Determine the (x, y) coordinate at the center of the cell enclosing the given text.  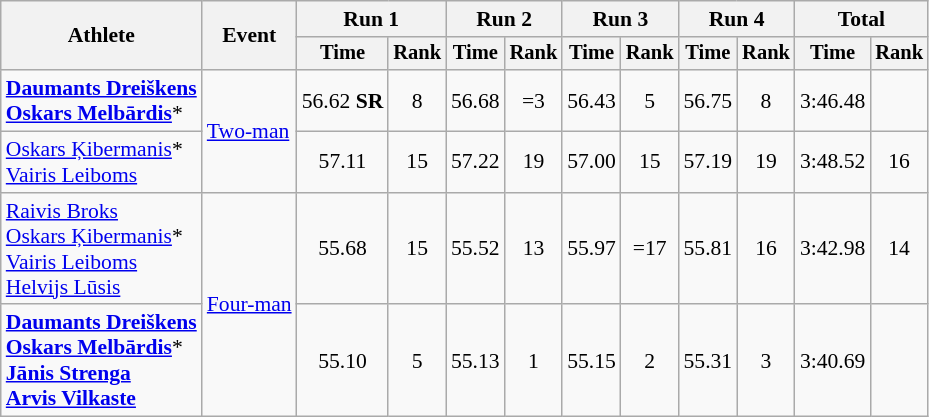
55.31 (708, 361)
3:48.52 (832, 162)
57.22 (476, 162)
55.10 (343, 361)
14 (899, 249)
55.68 (343, 249)
Daumants DreiškensOskars Melbārdis* (102, 100)
3:46.48 (832, 100)
56.68 (476, 100)
Daumants DreiškensOskars Melbārdis*Jānis StrengaArvis Vilkaste (102, 361)
55.52 (476, 249)
3:40.69 (832, 361)
13 (534, 249)
57.19 (708, 162)
Run 3 (620, 19)
55.13 (476, 361)
55.97 (592, 249)
Run 1 (372, 19)
57.11 (343, 162)
=3 (534, 100)
55.81 (708, 249)
56.75 (708, 100)
Run 2 (504, 19)
Event (250, 36)
56.62 SR (343, 100)
Oskars Ķibermanis*Vairis Leiboms (102, 162)
=17 (650, 249)
3:42.98 (832, 249)
1 (534, 361)
Total (862, 19)
Run 4 (737, 19)
55.15 (592, 361)
Two-man (250, 131)
Raivis BroksOskars Ķibermanis*Vairis LeibomsHelvijs Lūsis (102, 249)
3 (766, 361)
57.00 (592, 162)
56.43 (592, 100)
Four-man (250, 305)
Athlete (102, 36)
2 (650, 361)
